Provide the [x, y] coordinate of the cell's center where the given text is located.  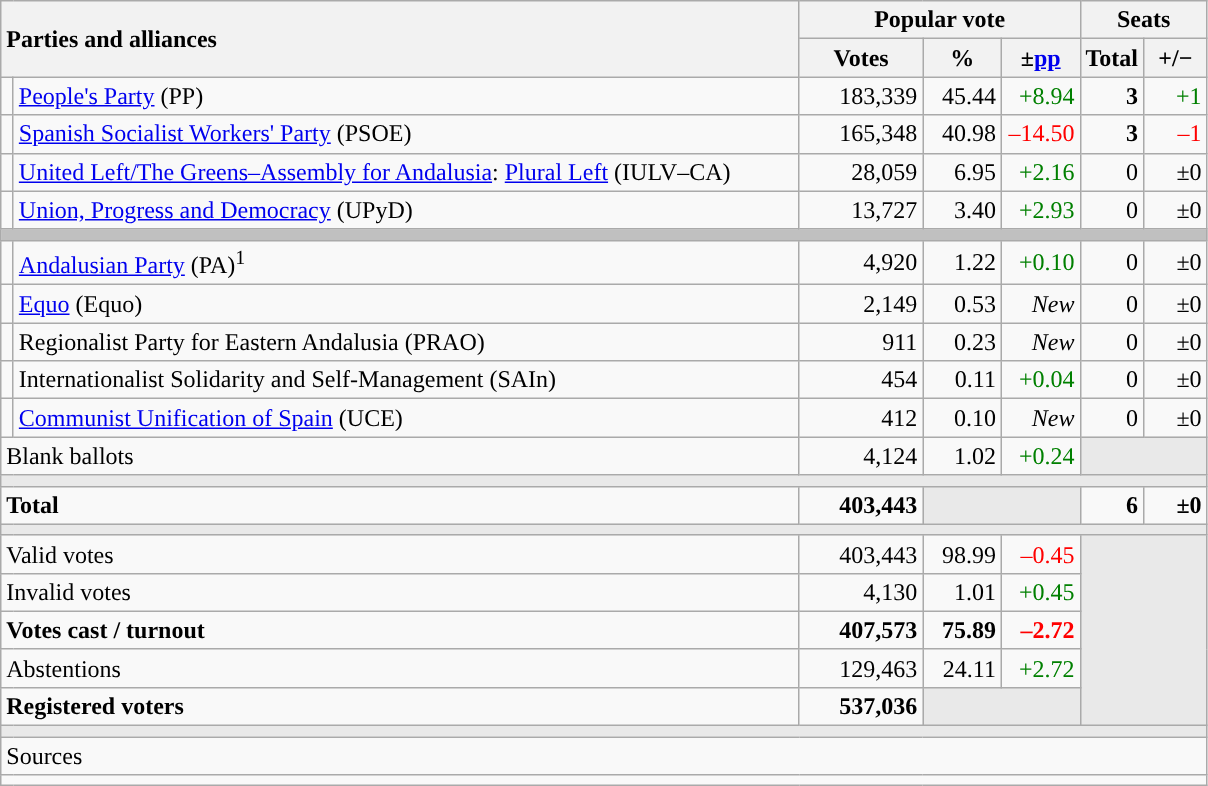
±pp [1040, 58]
3.40 [962, 210]
Votes [861, 58]
45.44 [962, 96]
129,463 [861, 668]
1.02 [962, 456]
40.98 [962, 134]
+8.94 [1040, 96]
75.89 [962, 630]
Abstentions [400, 668]
0.11 [962, 380]
1.01 [962, 592]
Communist Unification of Spain (UCE) [406, 418]
183,339 [861, 96]
Popular vote [940, 20]
+2.72 [1040, 668]
Internationalist Solidarity and Self-Management (SAIn) [406, 380]
Valid votes [400, 554]
Union, Progress and Democracy (UPyD) [406, 210]
911 [861, 342]
+2.16 [1040, 172]
28,059 [861, 172]
Equo (Equo) [406, 304]
4,130 [861, 592]
24.11 [962, 668]
Regionalist Party for Eastern Andalusia (PRAO) [406, 342]
1.22 [962, 262]
98.99 [962, 554]
–0.45 [1040, 554]
6 [1112, 505]
People's Party (PP) [406, 96]
% [962, 58]
+1 [1176, 96]
Andalusian Party (PA)1 [406, 262]
Seats [1144, 20]
–14.50 [1040, 134]
–1 [1176, 134]
2,149 [861, 304]
4,920 [861, 262]
+2.93 [1040, 210]
165,348 [861, 134]
0.23 [962, 342]
407,573 [861, 630]
13,727 [861, 210]
6.95 [962, 172]
+/− [1176, 58]
0.10 [962, 418]
+0.24 [1040, 456]
537,036 [861, 706]
Invalid votes [400, 592]
Blank ballots [400, 456]
+0.10 [1040, 262]
Spanish Socialist Workers' Party (PSOE) [406, 134]
United Left/The Greens–Assembly for Andalusia: Plural Left (IULV–CA) [406, 172]
Parties and alliances [400, 39]
+0.04 [1040, 380]
Votes cast / turnout [400, 630]
Registered voters [400, 706]
0.53 [962, 304]
+0.45 [1040, 592]
4,124 [861, 456]
412 [861, 418]
Sources [604, 756]
454 [861, 380]
–2.72 [1040, 630]
